Return the (x, y) coordinate for the center point of the cell that contains the specified text.  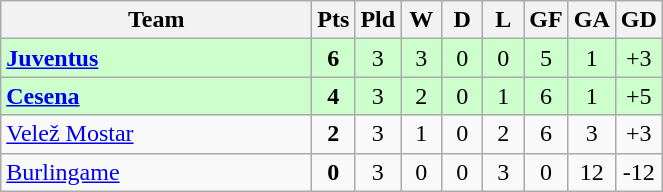
12 (592, 172)
Pts (334, 20)
-12 (638, 172)
GD (638, 20)
GF (546, 20)
W (422, 20)
GA (592, 20)
Pld (378, 20)
D (462, 20)
Burlingame (156, 172)
Velež Mostar (156, 134)
Team (156, 20)
Juventus (156, 58)
+5 (638, 96)
5 (546, 58)
L (504, 20)
4 (334, 96)
Cesena (156, 96)
